Find where the given text appears and provide that cell's center as [X, Y] coordinate. 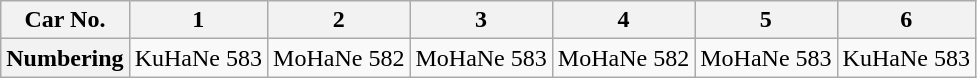
Car No. [65, 20]
3 [481, 20]
6 [906, 20]
1 [198, 20]
2 [339, 20]
Numbering [65, 58]
5 [766, 20]
4 [623, 20]
